Capture the cell that displays the provided text and extract its [x, y] central coordinate. 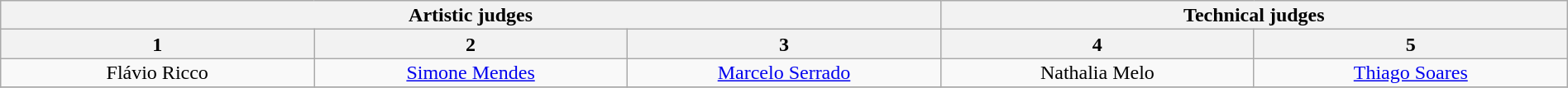
Flávio Ricco [157, 72]
3 [784, 44]
Technical judges [1254, 15]
Nathalia Melo [1097, 72]
Marcelo Serrado [784, 72]
Artistic judges [471, 15]
4 [1097, 44]
Thiago Soares [1411, 72]
Simone Mendes [471, 72]
5 [1411, 44]
1 [157, 44]
2 [471, 44]
